Find where the given text appears and provide that cell's center as [x, y] coordinate. 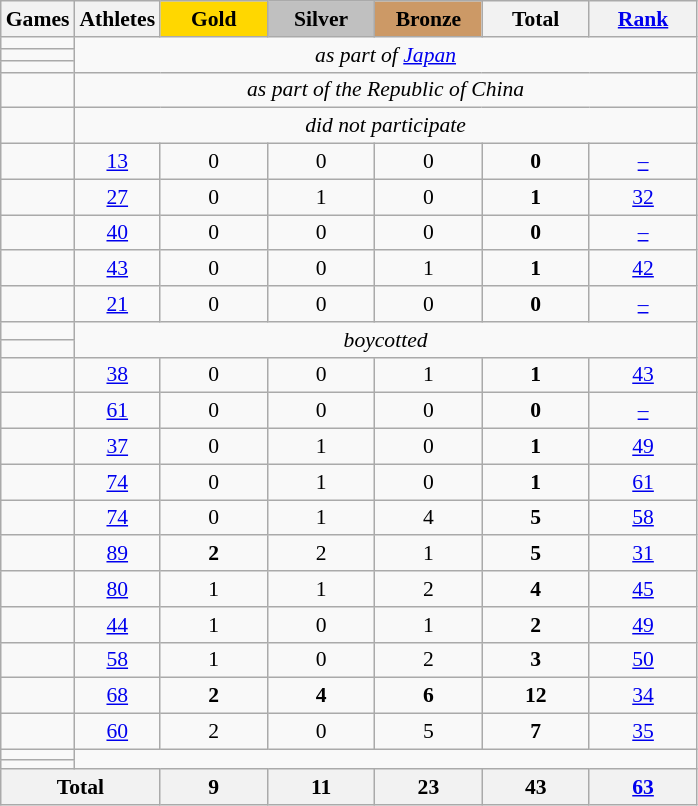
boycotted [385, 340]
6 [428, 696]
Rank [642, 19]
31 [642, 554]
32 [642, 197]
as part of Japan [385, 55]
63 [642, 788]
50 [642, 660]
21 [117, 304]
23 [428, 788]
did not participate [385, 126]
45 [642, 589]
Silver [320, 19]
60 [117, 732]
Bronze [428, 19]
as part of the Republic of China [385, 90]
34 [642, 696]
27 [117, 197]
40 [117, 233]
Athletes [117, 19]
89 [117, 554]
3 [536, 660]
68 [117, 696]
35 [642, 732]
80 [117, 589]
42 [642, 269]
11 [320, 788]
13 [117, 162]
44 [117, 625]
7 [536, 732]
9 [214, 788]
12 [536, 696]
37 [117, 447]
Gold [214, 19]
38 [117, 375]
Games [38, 19]
